Output the (X, Y) coordinate of the center of the cell containing the given text.  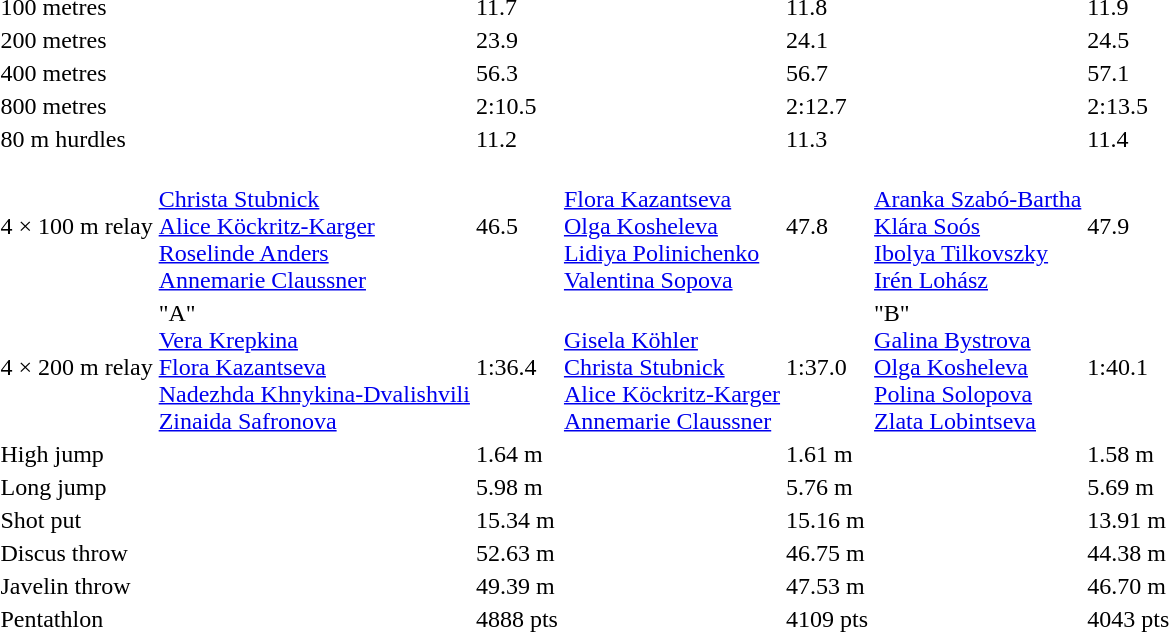
Flora KazantsevaOlga KoshelevaLidiya PolinichenkoValentina Sopova (672, 226)
"A"Vera KrepkinaFlora KazantsevaNadezhda Khnykina-DvalishviliZinaida Safronova (314, 367)
1.61 m (828, 454)
46.75 m (828, 553)
1:36.4 (516, 367)
24.1 (828, 40)
Christa StubnickAlice Köckritz-KargerRoselinde AndersAnnemarie Claussner (314, 226)
2:10.5 (516, 106)
49.39 m (516, 586)
47.8 (828, 226)
11.3 (828, 139)
15.34 m (516, 520)
52.63 m (516, 553)
5.76 m (828, 487)
"B"Galina BystrovaOlga KoshelevaPolina SolopovaZlata Lobintseva (978, 367)
47.53 m (828, 586)
23.9 (516, 40)
56.7 (828, 73)
Aranka Szabó-BarthaKlára SoósIbolya TilkovszkyIrén Lohász (978, 226)
56.3 (516, 73)
11.2 (516, 139)
46.5 (516, 226)
5.98 m (516, 487)
2:12.7 (828, 106)
1:37.0 (828, 367)
Gisela KöhlerChrista StubnickAlice Köckritz-KargerAnnemarie Claussner (672, 367)
1.64 m (516, 454)
15.16 m (828, 520)
